Return (X, Y) of the center of cell containing provided text 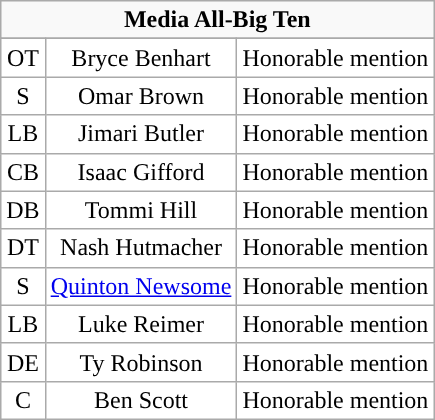
Jimari Butler (141, 134)
Luke Reimer (141, 324)
Quinton Newsome (141, 286)
DT (23, 248)
Tommi Hill (141, 210)
CB (23, 172)
Bryce Benhart (141, 58)
Ben Scott (141, 400)
Ty Robinson (141, 362)
Isaac Gifford (141, 172)
OT (23, 58)
Omar Brown (141, 96)
DE (23, 362)
Media All-Big Ten (218, 20)
C (23, 400)
DB (23, 210)
Nash Hutmacher (141, 248)
